Output the [X, Y] coordinate of the center of the cell containing the given text.  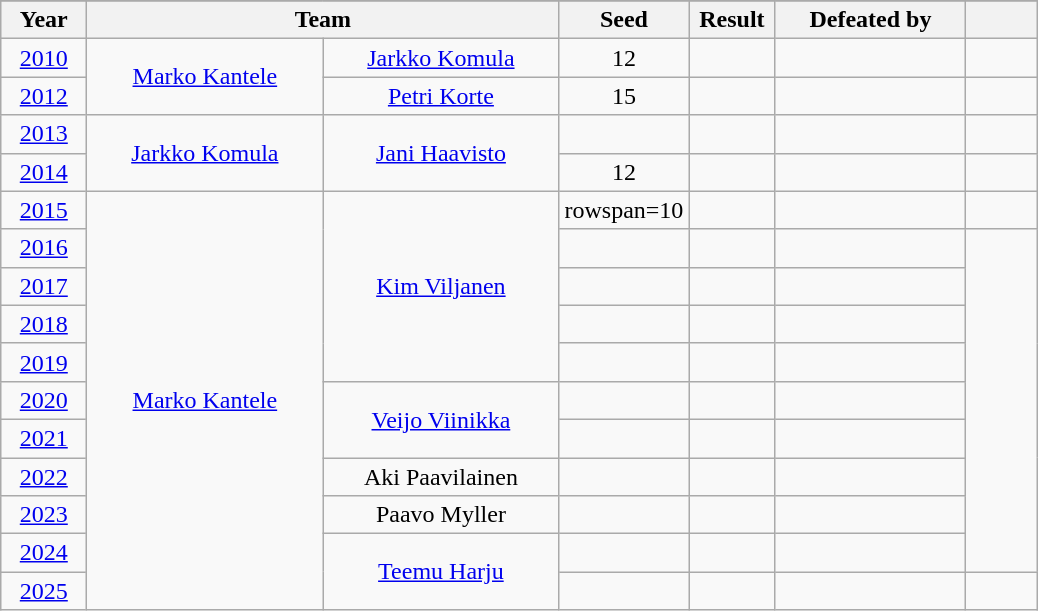
rowspan=10 [624, 210]
2014 [44, 172]
15 [624, 96]
2019 [44, 362]
Teemu Harju [441, 572]
Petri Korte [441, 96]
2012 [44, 96]
2015 [44, 210]
2021 [44, 438]
2016 [44, 248]
2020 [44, 400]
Year [44, 20]
2022 [44, 477]
Veijo Viinikka [441, 419]
2010 [44, 58]
Seed [624, 20]
2017 [44, 286]
Team [323, 20]
Result [732, 20]
2013 [44, 134]
2018 [44, 324]
Aki Paavilainen [441, 477]
Jani Haavisto [441, 153]
2025 [44, 591]
2023 [44, 515]
2024 [44, 553]
Paavo Myller [441, 515]
Defeated by [870, 20]
Kim Viljanen [441, 286]
